Extract the [x, y] coordinate from the center of the cell holding the provided text.  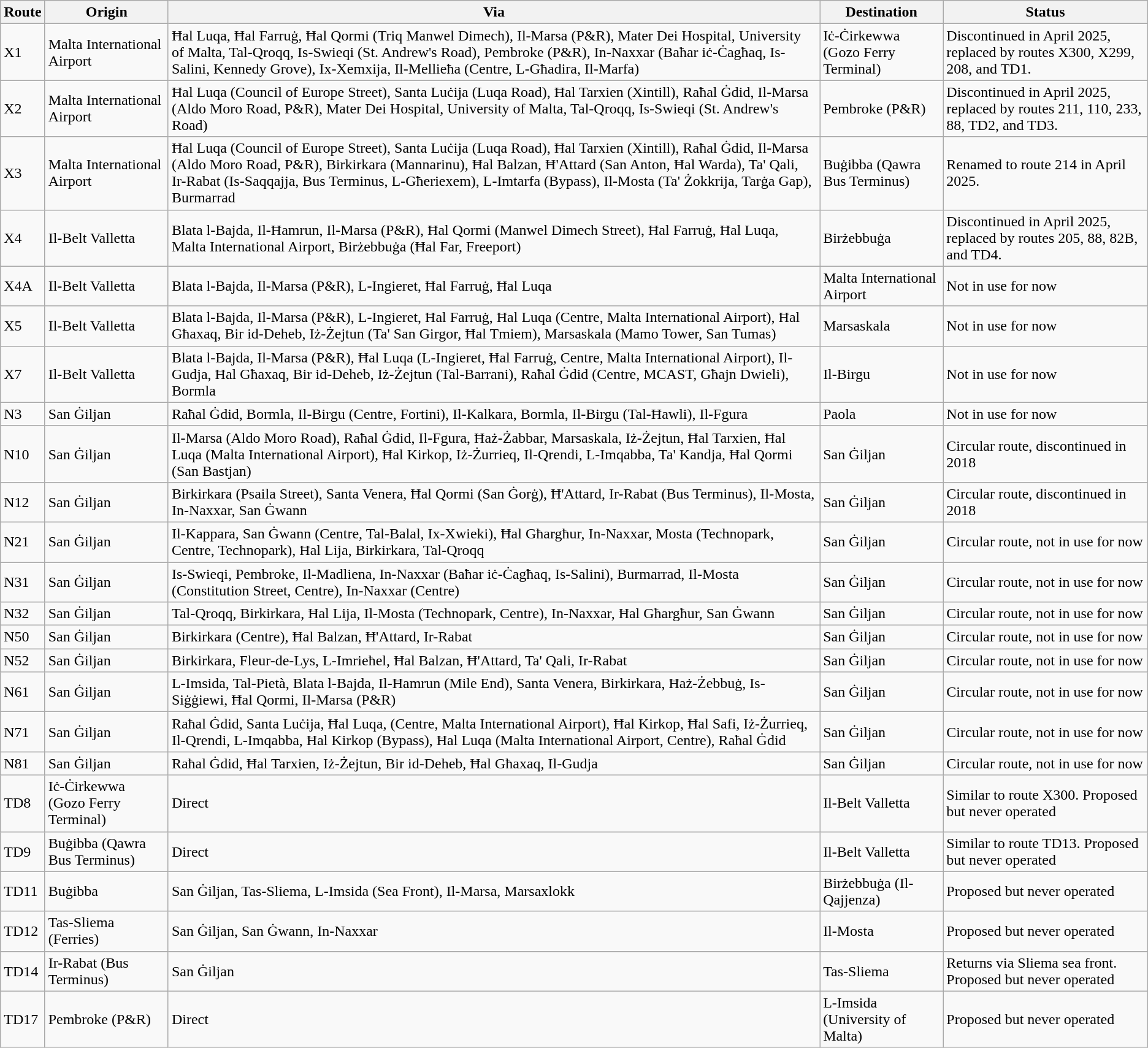
Discontinued in April 2025, replaced by routes X300, X299, 208, and TD1. [1045, 52]
N21 [23, 542]
X4 [23, 238]
Paola [882, 414]
X2 [23, 109]
Similar to route TD13. Proposed but never operated [1045, 851]
Discontinued in April 2025, replaced by routes 205, 88, 82B, and TD4. [1045, 238]
Birżebbuġa (Il-Qajjenza) [882, 892]
Status [1045, 12]
Origin [107, 12]
Destination [882, 12]
Il-Mosta [882, 931]
TD8 [23, 803]
TD11 [23, 892]
Birkirkara (Centre), Ħal Balzan, Ħ'Attard, Ir-Rabat [494, 637]
San Ġiljan, Tas-Sliema, L-Imsida (Sea Front), Il-Marsa, Marsaxlokk [494, 892]
Raħal Ġdid, Ħal Tarxien, Iż-Żejtun, Bir id-Deheb, Ħal Għaxaq, Il-Gudja [494, 763]
Is-Swieqi, Pembroke, Il-Madliena, In-Naxxar (Baħar iċ-Ċagħaq, Is-Salini), Burmarrad, Il-Mosta (Constitution Street, Centre), In-Naxxar (Centre) [494, 581]
Raħal Ġdid, Bormla, Il-Birgu (Centre, Fortini), Il-Kalkara, Bormla, Il-Birgu (Tal-Ħawli), Il-Fgura [494, 414]
Discontinued in April 2025, replaced by routes 211, 110, 233, 88, TD2, and TD3. [1045, 109]
Buġibba [107, 892]
Tas-Sliema [882, 971]
TD17 [23, 1019]
Via [494, 12]
N31 [23, 581]
Tal-Qroqq, Birkirkara, Ħal Lija, Il-Mosta (Technopark, Centre), In-Naxxar, Ħal Għargħur, San Ġwann [494, 614]
Il-Birgu [882, 374]
Birkirkara (Psaila Street), Santa Venera, Ħal Qormi (San Ġorġ), Ħ'Attard, Ir-Rabat (Bus Terminus), Il-Mosta, In-Naxxar, San Ġwann [494, 502]
Blata l-Bajda, Il-Marsa (P&R), L-Ingieret, Ħal Farruġ, Ħal Luqa [494, 286]
N32 [23, 614]
Returns via Sliema sea front. Proposed but never operated [1045, 971]
San Ġiljan, San Ġwann, In-Naxxar [494, 931]
Tas-Sliema (Ferries) [107, 931]
N52 [23, 660]
Route [23, 12]
Similar to route X300. Proposed but never operated [1045, 803]
Birżebbuġa [882, 238]
X4A [23, 286]
Marsaskala [882, 326]
N71 [23, 732]
N81 [23, 763]
N3 [23, 414]
TD14 [23, 971]
L-Imsida (University of Malta) [882, 1019]
TD9 [23, 851]
N10 [23, 454]
N61 [23, 692]
X3 [23, 173]
X7 [23, 374]
N50 [23, 637]
Renamed to route 214 in April 2025. [1045, 173]
Birkirkara, Fleur-de-Lys, L-Imrieħel, Ħal Balzan, Ħ'Attard, Ta' Qali, Ir-Rabat [494, 660]
TD12 [23, 931]
N12 [23, 502]
X1 [23, 52]
X5 [23, 326]
L-Imsida, Tal-Pietà, Blata l-Bajda, Il-Ħamrun (Mile End), Santa Venera, Birkirkara, Ħaż-Żebbuġ, Is-Siġġiewi, Ħal Qormi, Il-Marsa (P&R) [494, 692]
Ir-Rabat (Bus Terminus) [107, 971]
